Pinpoint the cell where the given text exists, returning its (x, y) midpoint coordinate. 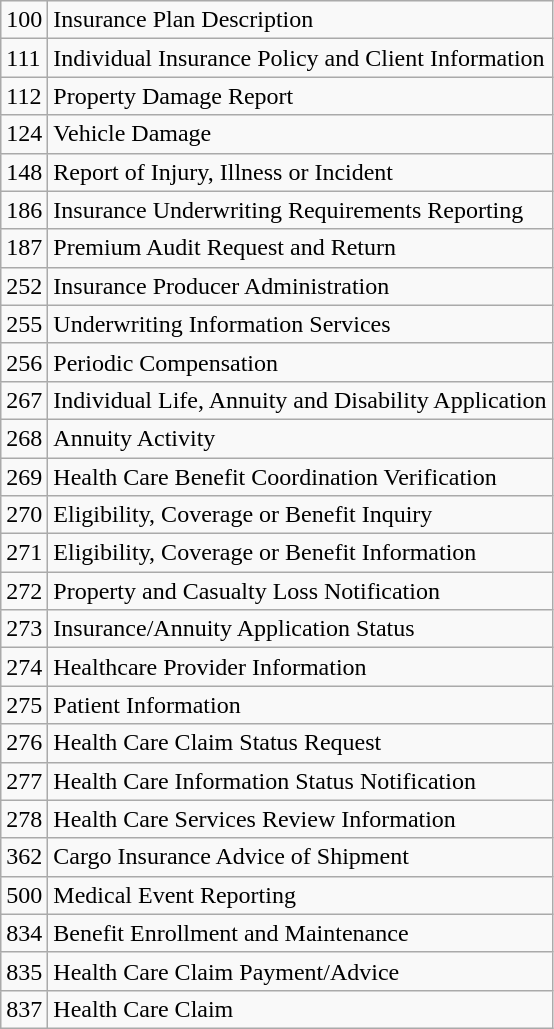
Insurance Underwriting Requirements Reporting (300, 210)
834 (24, 933)
187 (24, 248)
Property Damage Report (300, 96)
256 (24, 362)
274 (24, 667)
268 (24, 438)
272 (24, 591)
267 (24, 400)
270 (24, 515)
275 (24, 705)
Periodic Compensation (300, 362)
Eligibility, Coverage or Benefit Inquiry (300, 515)
Insurance Plan Description (300, 20)
278 (24, 819)
Patient Information (300, 705)
Health Care Claim Payment/Advice (300, 971)
148 (24, 172)
Eligibility, Coverage or Benefit Information (300, 553)
186 (24, 210)
Individual Insurance Policy and Client Information (300, 58)
273 (24, 629)
269 (24, 477)
276 (24, 743)
255 (24, 324)
Health Care Claim (300, 1009)
Healthcare Provider Information (300, 667)
Health Care Services Review Information (300, 819)
100 (24, 20)
Health Care Information Status Notification (300, 781)
Underwriting Information Services (300, 324)
Report of Injury, Illness or Incident (300, 172)
252 (24, 286)
271 (24, 553)
Health Care Claim Status Request (300, 743)
835 (24, 971)
837 (24, 1009)
277 (24, 781)
Vehicle Damage (300, 134)
112 (24, 96)
Annuity Activity (300, 438)
362 (24, 857)
Insurance/Annuity Application Status (300, 629)
500 (24, 895)
Insurance Producer Administration (300, 286)
Health Care Benefit Coordination Verification (300, 477)
Premium Audit Request and Return (300, 248)
Property and Casualty Loss Notification (300, 591)
Individual Life, Annuity and Disability Application (300, 400)
Benefit Enrollment and Maintenance (300, 933)
Medical Event Reporting (300, 895)
124 (24, 134)
111 (24, 58)
Cargo Insurance Advice of Shipment (300, 857)
